Detect which cell encompasses the target text, then output its [X, Y] center coordinate. 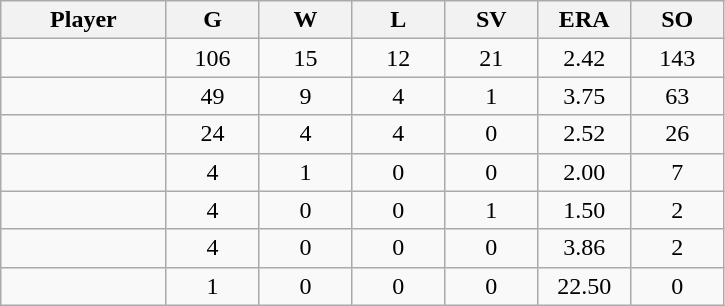
Player [84, 20]
106 [212, 58]
G [212, 20]
3.86 [584, 248]
24 [212, 134]
49 [212, 96]
SV [492, 20]
SO [678, 20]
3.75 [584, 96]
143 [678, 58]
26 [678, 134]
21 [492, 58]
2.52 [584, 134]
ERA [584, 20]
63 [678, 96]
2.00 [584, 172]
L [398, 20]
15 [306, 58]
W [306, 20]
1.50 [584, 210]
12 [398, 58]
22.50 [584, 286]
2.42 [584, 58]
7 [678, 172]
9 [306, 96]
